From the cell containing the given text, extract its center point as [x, y] coordinate. 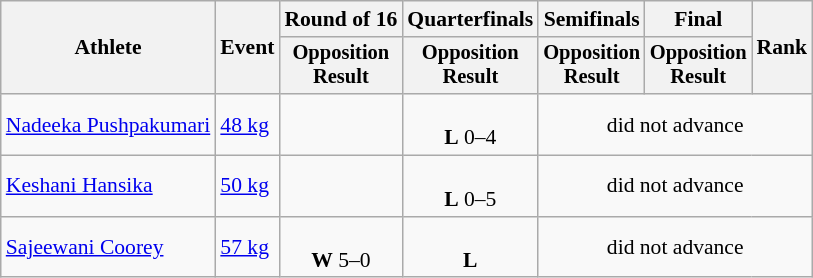
W 5–0 [340, 248]
Final [698, 19]
Sajeewani Coorey [108, 248]
Quarterfinals [470, 19]
50 kg [247, 186]
Event [247, 48]
L [470, 248]
L 0–4 [470, 124]
Semifinals [592, 19]
Nadeeka Pushpakumari [108, 124]
Rank [782, 48]
Keshani Hansika [108, 186]
48 kg [247, 124]
Round of 16 [340, 19]
L 0–5 [470, 186]
57 kg [247, 248]
Athlete [108, 48]
